For the text-containing cell, return its midpoint in (X, Y) coordinate format. 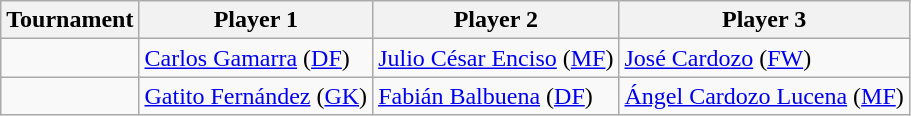
Ángel Cardozo Lucena (MF) (764, 96)
Fabián Balbuena (DF) (496, 96)
José Cardozo (FW) (764, 58)
Carlos Gamarra (DF) (256, 58)
Player 1 (256, 20)
Player 2 (496, 20)
Player 3 (764, 20)
Julio César Enciso (MF) (496, 58)
Gatito Fernández (GK) (256, 96)
Tournament (70, 20)
